Extract the (x, y) coordinate from the center of the cell holding the provided text.  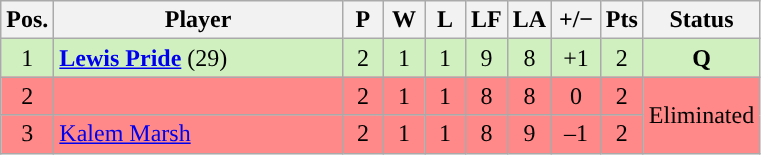
L (444, 20)
3 (28, 134)
P (362, 20)
Eliminated (701, 115)
W (404, 20)
0 (576, 96)
LF (487, 20)
Lewis Pride (29) (198, 58)
LA (529, 20)
Q (701, 58)
Pts (622, 20)
Status (701, 20)
+/− (576, 20)
Kalem Marsh (198, 134)
–1 (576, 134)
+1 (576, 58)
Player (198, 20)
Pos. (28, 20)
